For the text-containing cell, return its midpoint in [x, y] coordinate format. 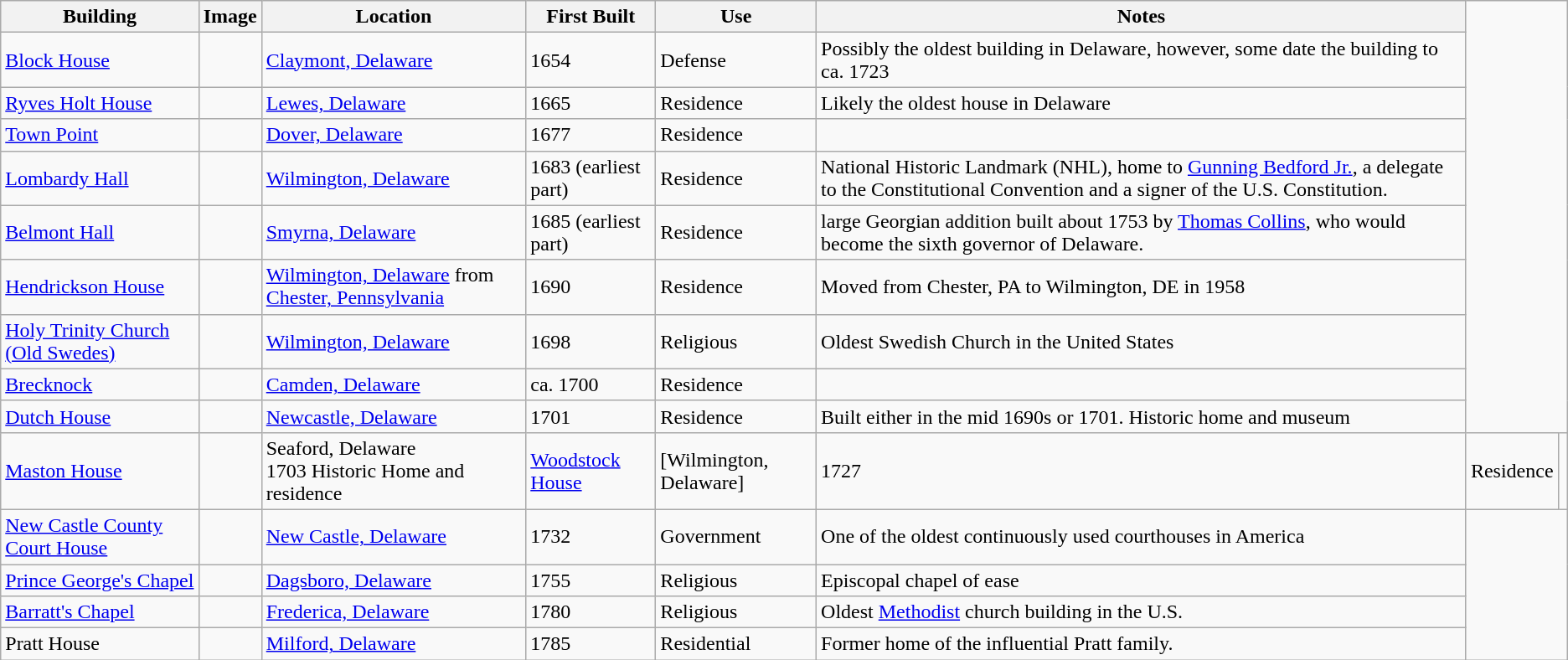
First Built [591, 17]
1780 [591, 612]
Claymont, Delaware [394, 60]
Notes [1142, 17]
New Castle, Delaware [394, 536]
Lombardy Hall [100, 178]
Wilmington, Delaware from Chester, Pennsylvania [394, 286]
Hendrickson House [100, 286]
1654 [591, 60]
[Wilmington, Delaware] [736, 471]
Maston House [100, 471]
1701 [591, 416]
Belmont Hall [100, 233]
Frederica, Delaware [394, 612]
Government [736, 536]
Possibly the oldest building in Delaware, however, some date the building to ca. 1723 [1142, 60]
1698 [591, 342]
Defense [736, 60]
ca. 1700 [591, 384]
Building [100, 17]
Likely the oldest house in Delaware [1142, 103]
Prince George's Chapel [100, 580]
Location [394, 17]
Ryves Holt House [100, 103]
Milford, Delaware [394, 644]
1665 [591, 103]
Episcopal chapel of ease [1142, 580]
Holy Trinity Church (Old Swedes) [100, 342]
Barratt's Chapel [100, 612]
Dagsboro, Delaware [394, 580]
1727 [1142, 471]
1683 (earliest part) [591, 178]
Former home of the influential Pratt family. [1142, 644]
large Georgian addition built about 1753 by Thomas Collins, who would become the sixth governor of Delaware. [1142, 233]
Seaford, Delaware1703 Historic Home and residence [394, 471]
Moved from Chester, PA to Wilmington, DE in 1958 [1142, 286]
1685 (earliest part) [591, 233]
1732 [591, 536]
Residential [736, 644]
One of the oldest continuously used courthouses in America [1142, 536]
Newcastle, Delaware [394, 416]
1755 [591, 580]
Dutch House [100, 416]
Block House [100, 60]
Use [736, 17]
Built either in the mid 1690s or 1701. Historic home and museum [1142, 416]
Oldest Swedish Church in the United States [1142, 342]
Dover, Delaware [394, 135]
Brecknock [100, 384]
Pratt House [100, 644]
Smyrna, Delaware [394, 233]
1677 [591, 135]
Town Point [100, 135]
Lewes, Delaware [394, 103]
1690 [591, 286]
New Castle County Court House [100, 536]
1785 [591, 644]
Woodstock House [591, 471]
Camden, Delaware [394, 384]
Oldest Methodist church building in the U.S. [1142, 612]
Image [230, 17]
National Historic Landmark (NHL), home to Gunning Bedford Jr., a delegate to the Constitutional Convention and a signer of the U.S. Constitution. [1142, 178]
